Return the [x, y] coordinate for the center point of the cell that contains the specified text.  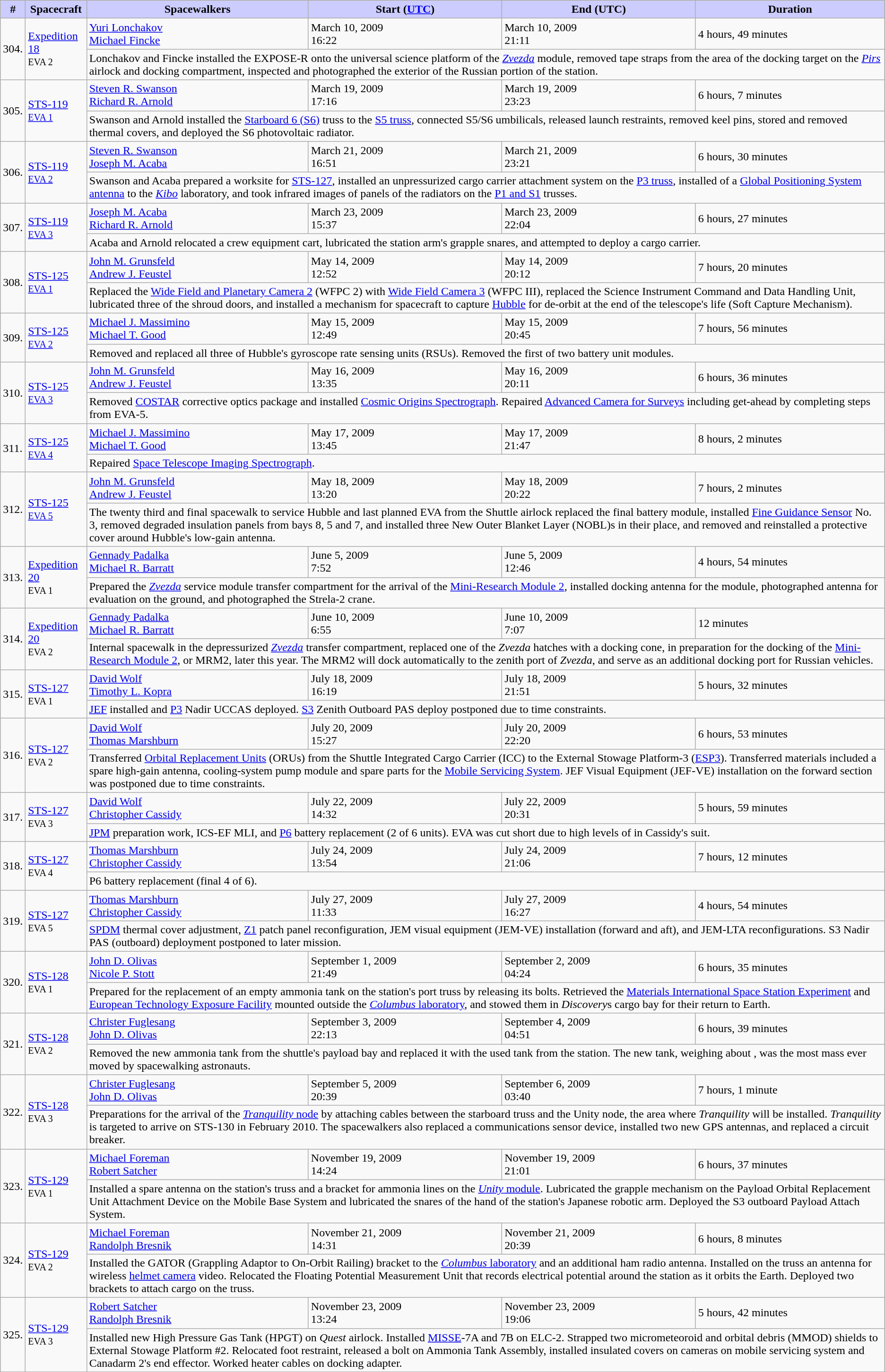
Steven R. Swanson Richard R. Arnold [198, 96]
310. [13, 393]
Removed and replaced all three of Hubble's gyroscope rate sensing units (RSUs). Removed the first of two battery unit modules. [486, 353]
325. [13, 1334]
STS-125EVA 4 [56, 448]
6 hours, 30 minutes [790, 157]
May 18, 200913:20 [405, 488]
David Wolf Timothy L. Kopra [198, 685]
STS-125EVA 5 [56, 510]
305. [13, 111]
6 hours, 39 minutes [790, 1029]
318. [13, 866]
Robert Satcher Randolph Bresnik [198, 1312]
May 17, 200913:45 [405, 439]
7 hours, 2 minutes [790, 488]
November 23, 200913:24 [405, 1312]
Michael Foreman Randolph Bresnik [198, 1239]
5 hours, 59 minutes [790, 808]
March 10, 200916:22 [405, 34]
322. [13, 1112]
309. [13, 338]
6 hours, 37 minutes [790, 1164]
6 hours, 27 minutes [790, 218]
July 22, 200920:31 [599, 808]
May 15, 200920:45 [599, 328]
March 19, 200917:16 [405, 96]
November 19, 200921:01 [599, 1164]
Start (UTC) [405, 9]
STS-128EVA 2 [56, 1044]
Steven R. Swanson Joseph M. Acaba [198, 157]
Expedition 20EVA 1 [56, 577]
311. [13, 448]
May 17, 200921:47 [599, 439]
5 hours, 32 minutes [790, 685]
6 hours, 53 minutes [790, 734]
July 24, 200921:06 [599, 857]
May 16, 200913:35 [405, 377]
324. [13, 1260]
November 21, 200914:31 [405, 1239]
June 10, 20096:55 [405, 623]
319. [13, 921]
May 16, 200920:11 [599, 377]
September 1, 200921:49 [405, 967]
David Wolf Thomas Marshburn [198, 734]
STS-129EVA 2 [56, 1260]
May 14, 200920:12 [599, 267]
March 21, 200916:51 [405, 157]
July 27, 200911:33 [405, 906]
Expedition 18EVA 2 [56, 49]
Expedition 20EVA 2 [56, 639]
STS-128EVA 3 [56, 1112]
STS-119EVA 1 [56, 111]
306. [13, 172]
312. [13, 510]
September 2, 200904:24 [599, 967]
STS-125EVA 3 [56, 393]
321. [13, 1044]
STS-119EVA 2 [56, 172]
STS-129EVA 3 [56, 1334]
7 hours, 12 minutes [790, 857]
6 hours, 35 minutes [790, 967]
July 18, 200916:19 [405, 685]
308. [13, 282]
317. [13, 817]
320. [13, 982]
313. [13, 577]
STS-127EVA 3 [56, 817]
March 21, 200923:21 [599, 157]
STS-129EVA 1 [56, 1186]
8 hours, 2 minutes [790, 439]
STS-125EVA 1 [56, 282]
7 hours, 20 minutes [790, 267]
Spacewalkers [198, 9]
May 14, 200912:52 [405, 267]
March 23, 200915:37 [405, 218]
STS-127EVA 2 [56, 755]
July 18, 200921:51 [599, 685]
Michael Foreman Robert Satcher [198, 1164]
6 hours, 8 minutes [790, 1239]
March 10, 200921:11 [599, 34]
September 4, 200904:51 [599, 1029]
Yuri Lonchakov Michael Fincke [198, 34]
STS-119EVA 3 [56, 227]
March 19, 200923:23 [599, 96]
End (UTC) [599, 9]
Acaba and Arnold relocated a crew equipment cart, lubricated the station arm's grapple snares, and attempted to deploy a cargo carrier. [486, 243]
June 5, 20097:52 [405, 562]
STS-127EVA 1 [56, 694]
304. [13, 49]
July 24, 200913:54 [405, 857]
Repaired Space Telescope Imaging Spectrograph. [486, 463]
JPM preparation work, ICS-EF MLI, and P6 battery replacement (2 of 6 units). EVA was cut short due to high levels of in Cassidy's suit. [486, 833]
Spacecraft [56, 9]
September 3, 200922:13 [405, 1029]
5 hours, 42 minutes [790, 1312]
David Wolf Christopher Cassidy [198, 808]
4 hours, 49 minutes [790, 34]
STS-127EVA 5 [56, 921]
May 18, 200920:22 [599, 488]
JEF installed and P3 Nadir UCCAS deployed. S3 Zenith Outboard PAS deploy postponed due to time constraints. [486, 709]
6 hours, 7 minutes [790, 96]
# [13, 9]
November 23, 200919:06 [599, 1312]
Joseph M. Acaba Richard R. Arnold [198, 218]
John D. Olivas Nicole P. Stott [198, 967]
July 20, 200922:20 [599, 734]
March 23, 200922:04 [599, 218]
July 22, 200914:32 [405, 808]
Duration [790, 9]
November 19, 200914:24 [405, 1164]
June 10, 20097:07 [599, 623]
7 hours, 1 minute [790, 1090]
September 6, 200903:40 [599, 1090]
314. [13, 639]
315. [13, 694]
307. [13, 227]
STS-127EVA 4 [56, 866]
12 minutes [790, 623]
November 21, 200920:39 [599, 1239]
6 hours, 36 minutes [790, 377]
July 27, 200916:27 [599, 906]
June 5, 200912:46 [599, 562]
316. [13, 755]
STS-128EVA 1 [56, 982]
P6 battery replacement (final 4 of 6). [486, 881]
STS-125EVA 2 [56, 338]
September 5, 200920:39 [405, 1090]
7 hours, 56 minutes [790, 328]
July 20, 200915:27 [405, 734]
May 15, 200912:49 [405, 328]
323. [13, 1186]
